For the text-containing cell, return its midpoint in (X, Y) coordinate format. 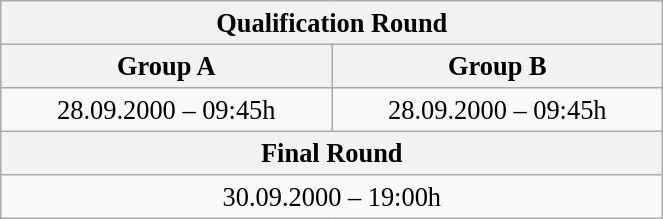
Group B (498, 66)
30.09.2000 – 19:00h (332, 197)
Group A (166, 66)
Qualification Round (332, 22)
Final Round (332, 153)
